Output the (x, y) coordinate of the center of the cell containing the given text.  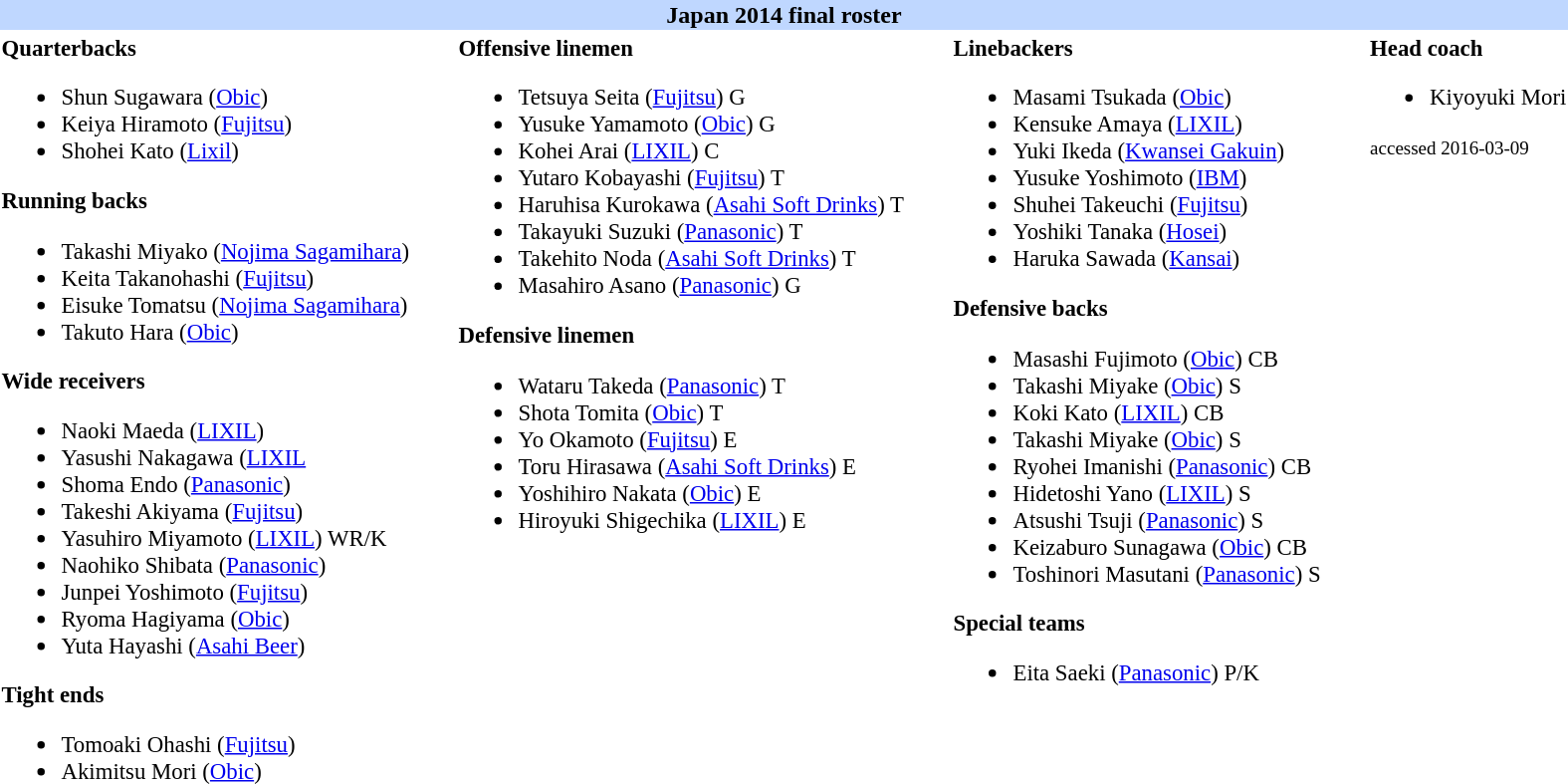
Japan 2014 final roster (784, 15)
